Search for the cell housing the specified text and yield its [x, y] center coordinate. 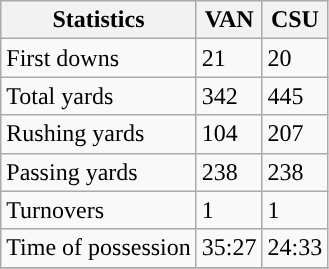
20 [295, 58]
Statistics [99, 20]
VAN [229, 20]
Turnovers [99, 210]
Time of possession [99, 248]
First downs [99, 58]
104 [229, 134]
21 [229, 58]
Total yards [99, 96]
Passing yards [99, 172]
35:27 [229, 248]
CSU [295, 20]
445 [295, 96]
342 [229, 96]
207 [295, 134]
Rushing yards [99, 134]
24:33 [295, 248]
